For the text-containing cell, return its midpoint in (x, y) coordinate format. 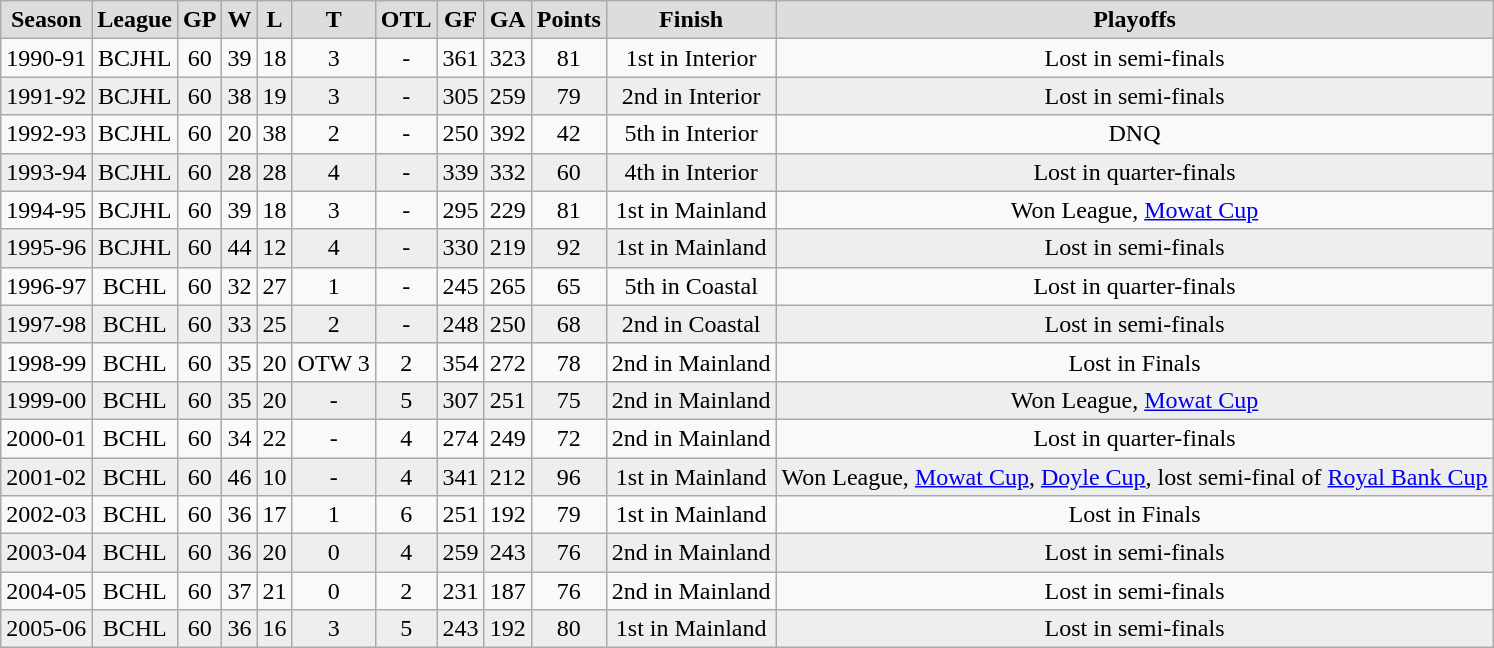
341 (460, 477)
212 (508, 477)
2002-03 (46, 515)
5th in Interior (691, 134)
44 (240, 248)
34 (240, 438)
10 (274, 477)
37 (240, 591)
32 (240, 286)
2004-05 (46, 591)
1999-00 (46, 400)
92 (568, 248)
1st in Interior (691, 58)
25 (274, 324)
229 (508, 210)
19 (274, 96)
T (334, 20)
272 (508, 362)
L (274, 20)
46 (240, 477)
Finish (691, 20)
354 (460, 362)
249 (508, 438)
2000-01 (46, 438)
GP (200, 20)
2005-06 (46, 629)
65 (568, 286)
96 (568, 477)
1993-94 (46, 172)
1996-97 (46, 286)
72 (568, 438)
OTL (406, 20)
42 (568, 134)
323 (508, 58)
1995-96 (46, 248)
2003-04 (46, 553)
33 (240, 324)
307 (460, 400)
295 (460, 210)
DNQ (1134, 134)
248 (460, 324)
6 (406, 515)
361 (460, 58)
1998-99 (46, 362)
27 (274, 286)
GA (508, 20)
2nd in Coastal (691, 324)
339 (460, 172)
245 (460, 286)
Won League, Mowat Cup, Doyle Cup, lost semi-final of Royal Bank Cup (1134, 477)
4th in Interior (691, 172)
68 (568, 324)
1991-92 (46, 96)
W (240, 20)
1997-98 (46, 324)
Points (568, 20)
21 (274, 591)
1994-95 (46, 210)
12 (274, 248)
1990-91 (46, 58)
16 (274, 629)
Season (46, 20)
332 (508, 172)
392 (508, 134)
231 (460, 591)
17 (274, 515)
2nd in Interior (691, 96)
80 (568, 629)
22 (274, 438)
330 (460, 248)
274 (460, 438)
1992-93 (46, 134)
5th in Coastal (691, 286)
2001-02 (46, 477)
75 (568, 400)
OTW 3 (334, 362)
League (135, 20)
78 (568, 362)
305 (460, 96)
265 (508, 286)
187 (508, 591)
GF (460, 20)
Playoffs (1134, 20)
219 (508, 248)
